Capture the cell that displays the provided text and extract its [X, Y] central coordinate. 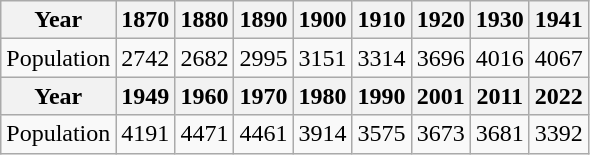
3681 [500, 134]
1870 [146, 20]
3314 [382, 58]
3575 [382, 134]
1910 [382, 20]
4067 [558, 58]
1980 [322, 96]
1960 [204, 96]
2022 [558, 96]
3392 [558, 134]
3673 [440, 134]
1880 [204, 20]
2001 [440, 96]
3914 [322, 134]
1890 [264, 20]
4191 [146, 134]
4461 [264, 134]
2742 [146, 58]
3696 [440, 58]
1900 [322, 20]
1920 [440, 20]
4471 [204, 134]
2995 [264, 58]
3151 [322, 58]
2011 [500, 96]
1941 [558, 20]
2682 [204, 58]
1970 [264, 96]
1990 [382, 96]
4016 [500, 58]
1949 [146, 96]
1930 [500, 20]
